Provide the [x, y] coordinate of the cell's center where the given text is located.  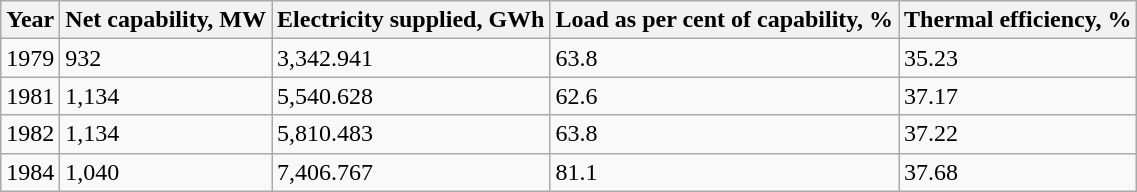
3,342.941 [411, 58]
35.23 [1018, 58]
37.17 [1018, 96]
Load as per cent of capability, % [724, 20]
1982 [30, 134]
Year [30, 20]
1,040 [166, 172]
37.68 [1018, 172]
Net capability, MW [166, 20]
62.6 [724, 96]
932 [166, 58]
37.22 [1018, 134]
81.1 [724, 172]
7,406.767 [411, 172]
1984 [30, 172]
5,810.483 [411, 134]
Electricity supplied, GWh [411, 20]
5,540.628 [411, 96]
1981 [30, 96]
1979 [30, 58]
Thermal efficiency, % [1018, 20]
